For the text-containing cell, return its midpoint in [X, Y] coordinate format. 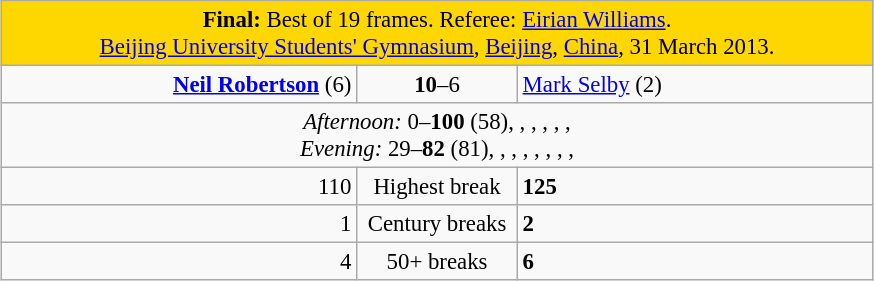
4 [179, 262]
Final: Best of 19 frames. Referee: Eirian Williams.Beijing University Students' Gymnasium, Beijing, China, 31 March 2013. [437, 34]
125 [695, 187]
110 [179, 187]
Highest break [438, 187]
10–6 [438, 85]
6 [695, 262]
1 [179, 224]
Century breaks [438, 224]
2 [695, 224]
Mark Selby (2) [695, 85]
Neil Robertson (6) [179, 85]
Afternoon: 0–100 (58), , , , , , Evening: 29–82 (81), , , , , , , , [437, 136]
50+ breaks [438, 262]
